Find where the given text appears and provide that cell's center as [x, y] coordinate. 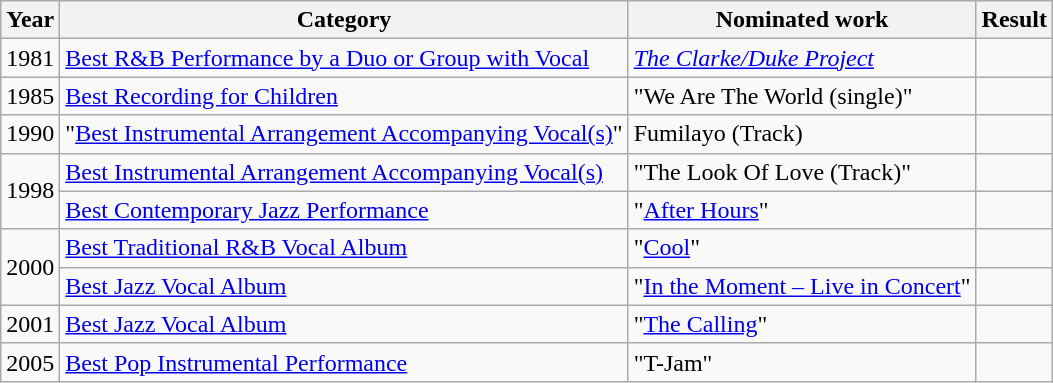
Fumilayo (Track) [802, 134]
Nominated work [802, 20]
Category [344, 20]
Best Pop Instrumental Performance [344, 362]
"T-Jam" [802, 362]
2005 [30, 362]
1985 [30, 96]
Best R&B Performance by a Duo or Group with Vocal [344, 58]
"The Calling" [802, 324]
"Cool" [802, 248]
"In the Moment – Live in Concert" [802, 286]
Best Instrumental Arrangement Accompanying Vocal(s) [344, 172]
Best Recording for Children [344, 96]
2000 [30, 267]
"After Hours" [802, 210]
1981 [30, 58]
Best Traditional R&B Vocal Album [344, 248]
"Best Instrumental Arrangement Accompanying Vocal(s)" [344, 134]
Result [1014, 20]
"The Look Of Love (Track)" [802, 172]
"We Are The World (single)" [802, 96]
Best Contemporary Jazz Performance [344, 210]
Year [30, 20]
The Clarke/Duke Project [802, 58]
2001 [30, 324]
1990 [30, 134]
1998 [30, 191]
